Locate the cell with the specified text and output its (x, y) center coordinate. 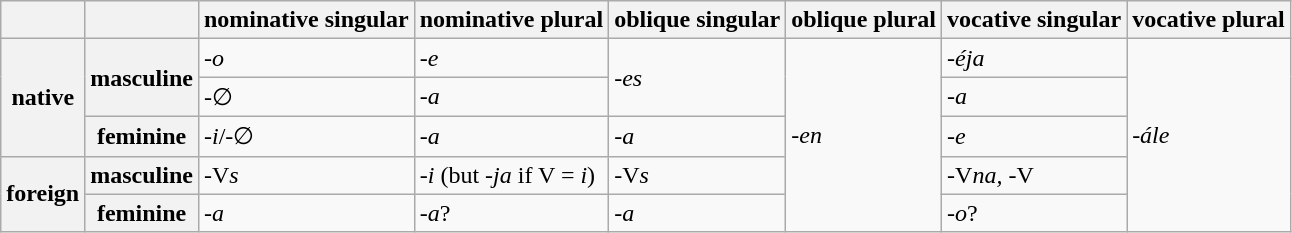
-i (but -ja if V = i) (511, 175)
nominative singular (306, 20)
-∅ (306, 97)
nominative plural (511, 20)
foreign (43, 194)
-Vna, -V (1034, 175)
-es (698, 78)
native (43, 98)
oblique singular (698, 20)
vocative singular (1034, 20)
-éja (1034, 58)
-en (864, 136)
-ále (1209, 136)
-a? (511, 213)
oblique plural (864, 20)
vocative plural (1209, 20)
-o? (1034, 213)
-i/-∅ (306, 136)
-o (306, 58)
